Output the (X, Y) coordinate of the center of the cell containing the given text.  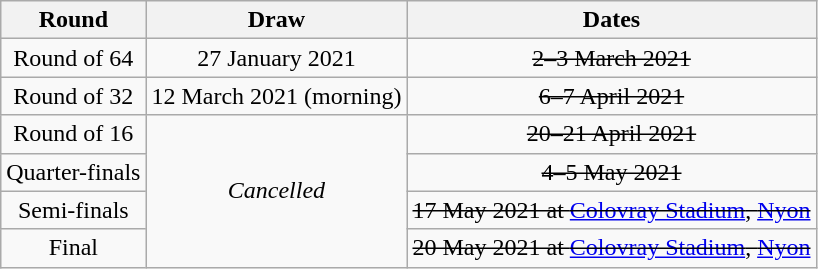
Round of 32 (74, 96)
20–21 April 2021 (612, 134)
Round (74, 20)
Final (74, 248)
Draw (276, 20)
Semi-finals (74, 210)
27 January 2021 (276, 58)
6–7 April 2021 (612, 96)
20 May 2021 at Colovray Stadium, Nyon (612, 248)
17 May 2021 at Colovray Stadium, Nyon (612, 210)
2–3 March 2021 (612, 58)
Round of 64 (74, 58)
Dates (612, 20)
Round of 16 (74, 134)
Cancelled (276, 191)
Quarter-finals (74, 172)
12 March 2021 (morning) (276, 96)
4–5 May 2021 (612, 172)
